Provide the [X, Y] coordinate of the cell's center where the given text is located.  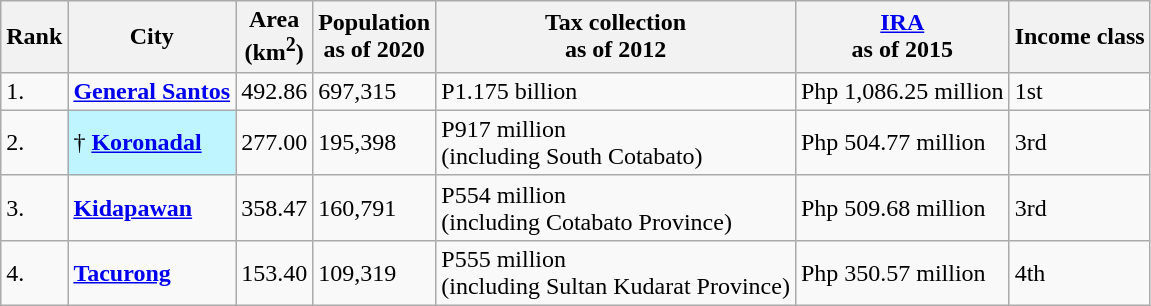
Populationas of 2020 [374, 37]
Rank [34, 37]
† Koronadal [152, 142]
Php 350.57 million [902, 272]
4. [34, 272]
195,398 [374, 142]
2. [34, 142]
P917 million(including South Cotabato) [616, 142]
153.40 [274, 272]
Php 504.77 million [902, 142]
160,791 [374, 208]
109,319 [374, 272]
IRAas of 2015 [902, 37]
P554 million(including Cotabato Province) [616, 208]
697,315 [374, 91]
Income class [1080, 37]
Tax collectionas of 2012 [616, 37]
Kidapawan [152, 208]
492.86 [274, 91]
358.47 [274, 208]
1. [34, 91]
Php 509.68 million [902, 208]
3. [34, 208]
4th [1080, 272]
Tacurong [152, 272]
City [152, 37]
General Santos [152, 91]
Php 1,086.25 million [902, 91]
1st [1080, 91]
P555 million(including Sultan Kudarat Province) [616, 272]
Area(km2) [274, 37]
P1.175 billion [616, 91]
277.00 [274, 142]
